From the cell containing the given text, extract its center point as [x, y] coordinate. 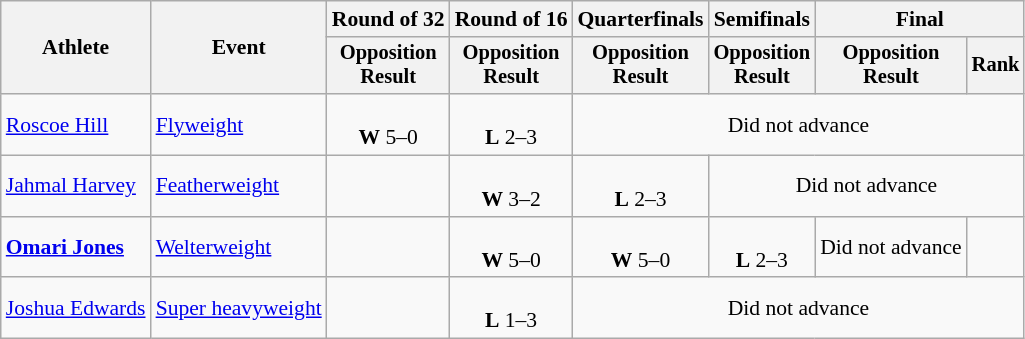
Final [920, 19]
Flyweight [239, 124]
Semifinals [762, 19]
Roscoe Hill [76, 124]
Featherweight [239, 186]
Joshua Edwards [76, 308]
Welterweight [239, 248]
Omari Jones [76, 248]
Rank [996, 66]
Super heavyweight [239, 308]
Athlete [76, 48]
Round of 16 [512, 19]
Jahmal Harvey [76, 186]
Event [239, 48]
L 1–3 [512, 308]
Quarterfinals [641, 19]
W 3–2 [512, 186]
Round of 32 [388, 19]
